For the text-containing cell, return its midpoint in [X, Y] coordinate format. 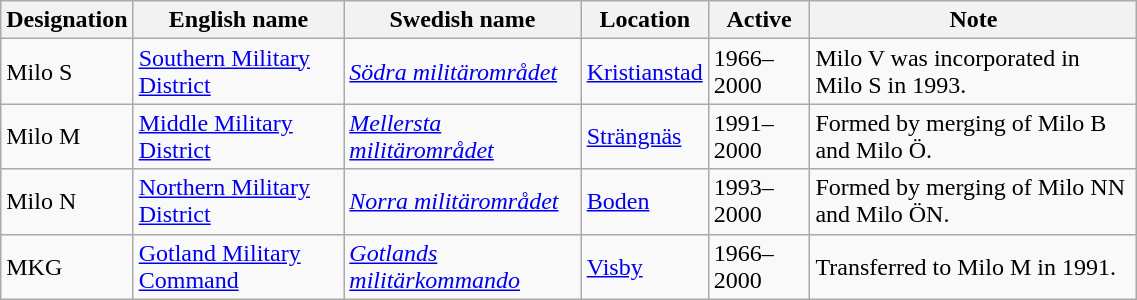
Active [759, 20]
English name [238, 20]
Boden [644, 202]
Milo S [67, 72]
Middle Military District [238, 136]
Mellersta militärområdet [462, 136]
1991–2000 [759, 136]
Milo N [67, 202]
Gotland Military Command [238, 266]
Milo M [67, 136]
Location [644, 20]
Formed by merging of Milo B and Milo Ö. [974, 136]
Milo V was incorporated in Milo S in 1993. [974, 72]
Swedish name [462, 20]
Södra militärområdet [462, 72]
MKG [67, 266]
Designation [67, 20]
Formed by merging of Milo NN and Milo ÖN. [974, 202]
Gotlands militärkommando [462, 266]
Note [974, 20]
Kristianstad [644, 72]
Strängnäs [644, 136]
Norra militärområdet [462, 202]
Southern Military District [238, 72]
1993–2000 [759, 202]
Visby [644, 266]
Northern Military District [238, 202]
Transferred to Milo M in 1991. [974, 266]
